Detect which cell encompasses the target text, then output its [x, y] center coordinate. 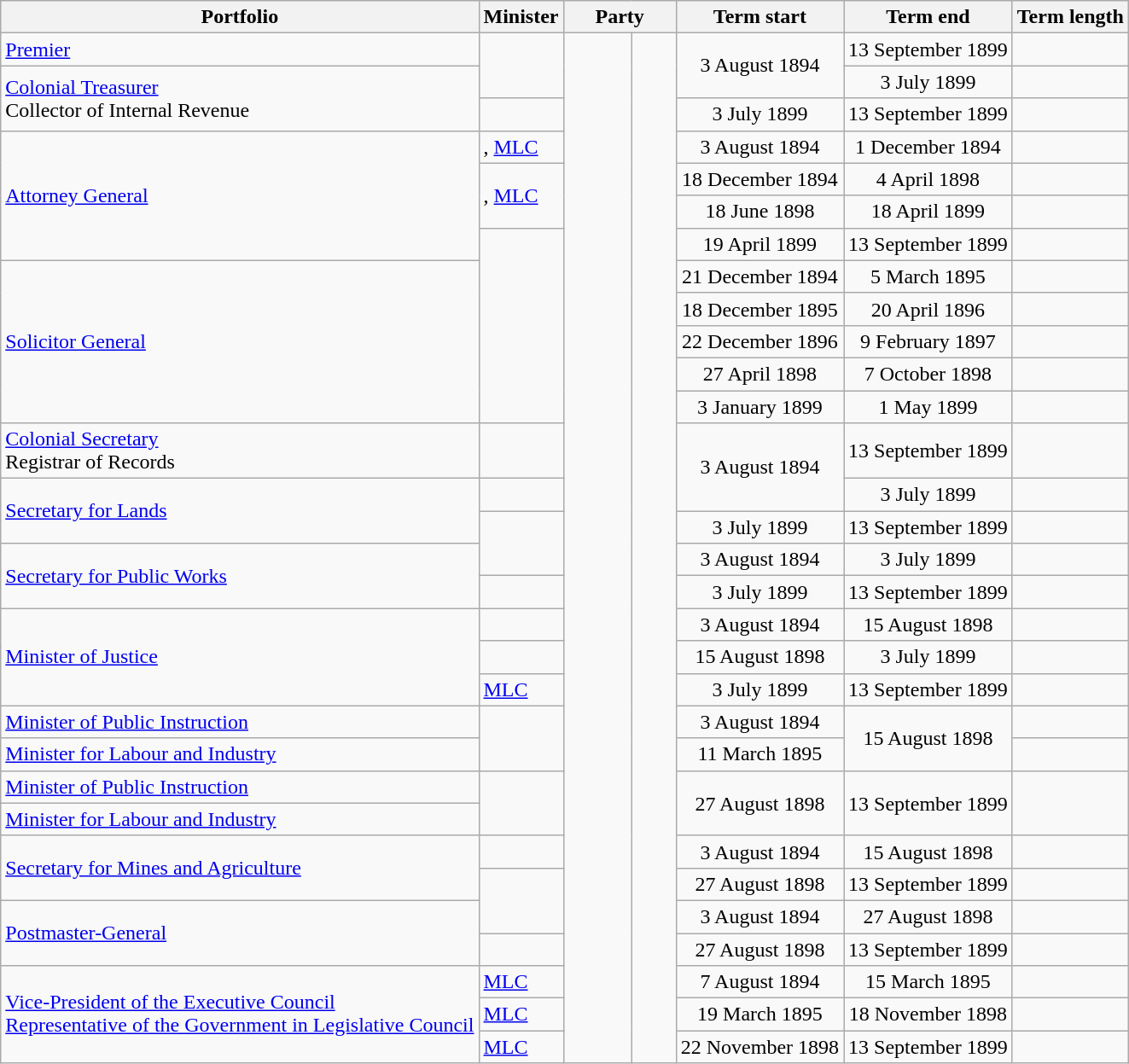
7 October 1898 [928, 374]
Term length [1070, 17]
Term start [759, 17]
15 March 1895 [928, 982]
Vice-President of the Executive CouncilRepresentative of the Government in Legislative Council [240, 1015]
7 August 1894 [759, 982]
Colonial TreasurerCollector of Internal Revenue [240, 98]
18 June 1898 [759, 212]
19 April 1899 [759, 244]
1 December 1894 [928, 147]
3 January 1899 [759, 407]
Party [620, 17]
5 March 1895 [928, 276]
Solicitor General [240, 341]
Minister [521, 17]
27 April 1898 [759, 374]
20 April 1896 [928, 309]
Secretary for Lands [240, 511]
1 May 1899 [928, 407]
Postmaster-General [240, 933]
18 December 1894 [759, 179]
Colonial SecretaryRegistrar of Records [240, 451]
Minister of Justice [240, 657]
Portfolio [240, 17]
Attorney General [240, 195]
9 February 1897 [928, 341]
22 November 1898 [759, 1047]
22 December 1896 [759, 341]
4 April 1898 [928, 179]
11 March 1895 [759, 754]
Premier [240, 49]
18 April 1899 [928, 212]
18 December 1895 [759, 309]
Term end [928, 17]
18 November 1898 [928, 1015]
21 December 1894 [759, 276]
Secretary for Mines and Agriculture [240, 868]
19 March 1895 [759, 1015]
Secretary for Public Works [240, 576]
